Return [x, y] of the center of cell containing provided text 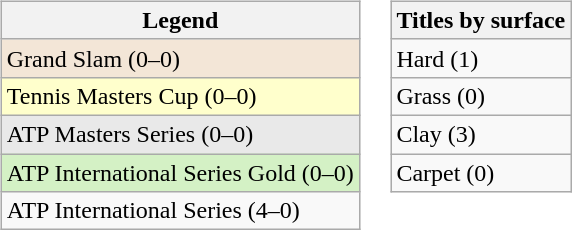
ATP International Series Gold (0–0) [180, 173]
Hard (1) [481, 58]
Legend [180, 20]
ATP Masters Series (0–0) [180, 134]
Tennis Masters Cup (0–0) [180, 96]
ATP International Series (4–0) [180, 211]
Carpet (0) [481, 173]
Titles by surface [481, 20]
Clay (3) [481, 134]
Grass (0) [481, 96]
Grand Slam (0–0) [180, 58]
